From the cell containing the given text, extract its center point as (X, Y) coordinate. 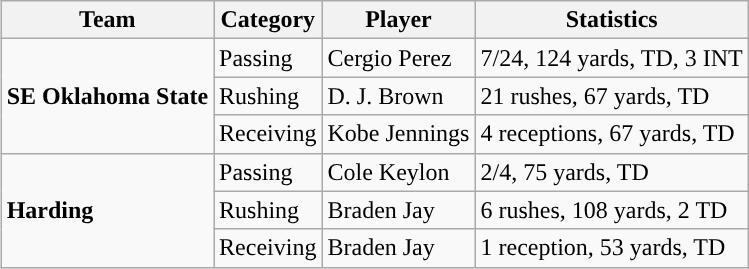
6 rushes, 108 yards, 2 TD (612, 210)
Harding (107, 210)
Player (398, 20)
Category (268, 20)
2/4, 75 yards, TD (612, 172)
D. J. Brown (398, 96)
SE Oklahoma State (107, 96)
Cergio Perez (398, 58)
21 rushes, 67 yards, TD (612, 96)
Cole Keylon (398, 172)
Kobe Jennings (398, 134)
Statistics (612, 20)
Team (107, 20)
7/24, 124 yards, TD, 3 INT (612, 58)
1 reception, 53 yards, TD (612, 248)
4 receptions, 67 yards, TD (612, 134)
